Locate the cell with the specified text and output its (X, Y) center coordinate. 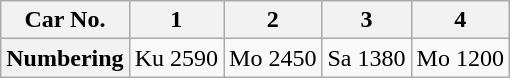
1 (176, 20)
4 (460, 20)
3 (366, 20)
Mo 1200 (460, 58)
Numbering (65, 58)
2 (273, 20)
Car No. (65, 20)
Ku 2590 (176, 58)
Sa 1380 (366, 58)
Mo 2450 (273, 58)
